Locate the cell with the specified text and output its (x, y) center coordinate. 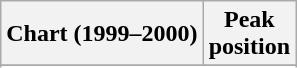
Peakposition (249, 34)
Chart (1999–2000) (102, 34)
